Extract the [X, Y] coordinate from the center of the cell holding the provided text.  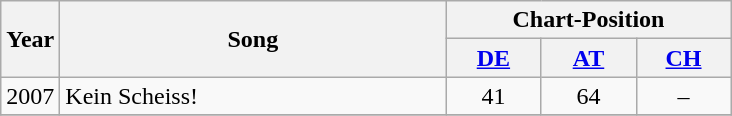
Chart-Position [588, 20]
DE [494, 58]
Year [30, 39]
– [684, 96]
Song [253, 39]
64 [588, 96]
41 [494, 96]
Kein Scheiss! [253, 96]
2007 [30, 96]
CH [684, 58]
AT [588, 58]
